From the cell containing the given text, extract its center point as [X, Y] coordinate. 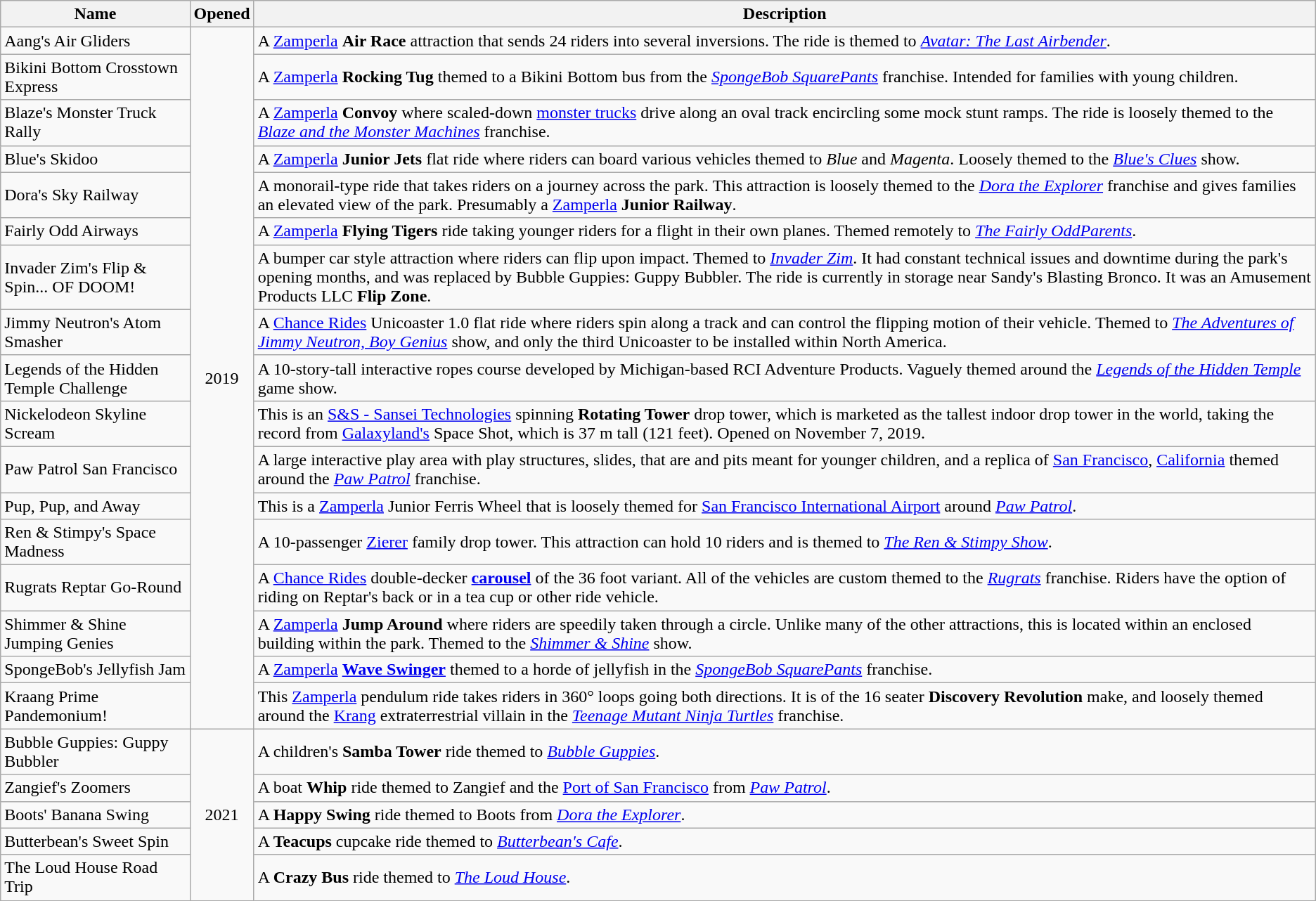
Nickelodeon Skyline Scream [96, 423]
Blue's Skidoo [96, 159]
Bikini Bottom Crosstown Express [96, 77]
A Zamperla Wave Swinger themed to a horde of jellyfish in the SpongeBob SquarePants franchise. [785, 670]
Fairly Odd Airways [96, 231]
A Teacups cupcake ride themed to Butterbean's Cafe. [785, 841]
A Crazy Bus ride themed to The Loud House. [785, 877]
A Zamperla Air Race attraction that sends 24 riders into several inversions. The ride is themed to Avatar: The Last Airbender. [785, 41]
2021 [222, 815]
Pup, Pup, and Away [96, 505]
Aang's Air Gliders [96, 41]
Rugrats Reptar Go-Round [96, 588]
A 10-passenger Zierer family drop tower. This attraction can hold 10 riders and is themed to The Ren & Stimpy Show. [785, 543]
Butterbean's Sweet Spin [96, 841]
Zangief's Zoomers [96, 788]
Paw Patrol San Francisco [96, 469]
Legends of the Hidden Temple Challenge [96, 378]
Shimmer & Shine Jumping Genies [96, 634]
Boots' Banana Swing [96, 815]
Name [96, 14]
SpongeBob's Jellyfish Jam [96, 670]
Jimmy Neutron's Atom Smasher [96, 332]
Kraang Prime Pandemonium! [96, 706]
Dora's Sky Railway [96, 195]
Opened [222, 14]
2019 [222, 378]
Ren & Stimpy's Space Madness [96, 543]
A Happy Swing ride themed to Boots from Dora the Explorer. [785, 815]
A Zamperla Rocking Tug themed to a Bikini Bottom bus from the SpongeBob SquarePants franchise. Intended for families with young children. [785, 77]
Bubble Guppies: Guppy Bubbler [96, 752]
Description [785, 14]
A children's Samba Tower ride themed to Bubble Guppies. [785, 752]
A boat Whip ride themed to Zangief and the Port of San Francisco from Paw Patrol. [785, 788]
A Zamperla Flying Tigers ride taking younger riders for a flight in their own planes. Themed remotely to The Fairly OddParents. [785, 231]
A Zamperla Junior Jets flat ride where riders can board various vehicles themed to Blue and Magenta. Loosely themed to the Blue's Clues show. [785, 159]
Blaze's Monster Truck Rally [96, 122]
Invader Zim's Flip & Spin... OF DOOM! [96, 277]
This is a Zamperla Junior Ferris Wheel that is loosely themed for San Francisco International Airport around Paw Patrol. [785, 505]
The Loud House Road Trip [96, 877]
